Output the (X, Y) coordinate of the center of the cell containing the given text.  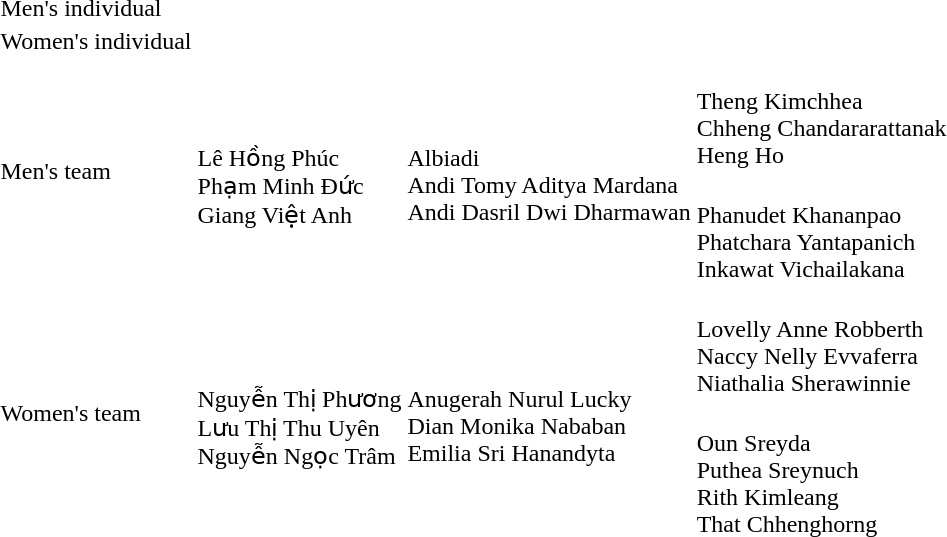
Lê Hồng PhúcPhạm Minh ĐứcGiang Việt Anh (300, 172)
AlbiadiAndi Tomy Aditya MardanaAndi Dasril Dwi Dharmawan (549, 172)
